Determine the [X, Y] coordinate at the center of the cell enclosing the given text.  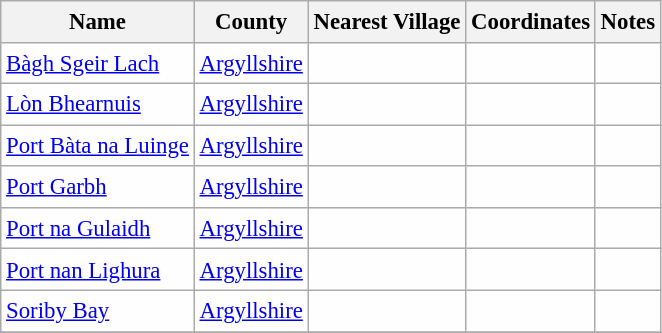
Port Garbh [98, 186]
County [251, 22]
Port Bàta na Luinge [98, 146]
Port nan Lighura [98, 270]
Coordinates [531, 22]
Notes [628, 22]
Bàgh Sgeir Lach [98, 62]
Nearest Village [387, 22]
Name [98, 22]
Port na Gulaidh [98, 228]
Soriby Bay [98, 312]
Lòn Bhearnuis [98, 104]
